Scan for the cell matching the given text and deliver its [x, y] coordinate at center. 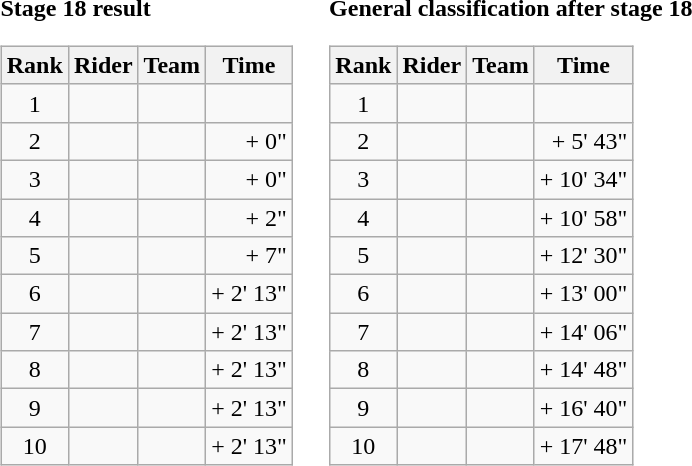
+ 10' 58" [584, 217]
+ 16' 40" [584, 408]
+ 13' 00" [584, 294]
+ 5' 43" [584, 141]
+ 12' 30" [584, 256]
+ 10' 34" [584, 179]
+ 17' 48" [584, 446]
+ 2" [250, 217]
+ 14' 06" [584, 332]
+ 14' 48" [584, 370]
+ 7" [250, 256]
